Provide the (x, y) coordinate of the cell's center where the given text is located.  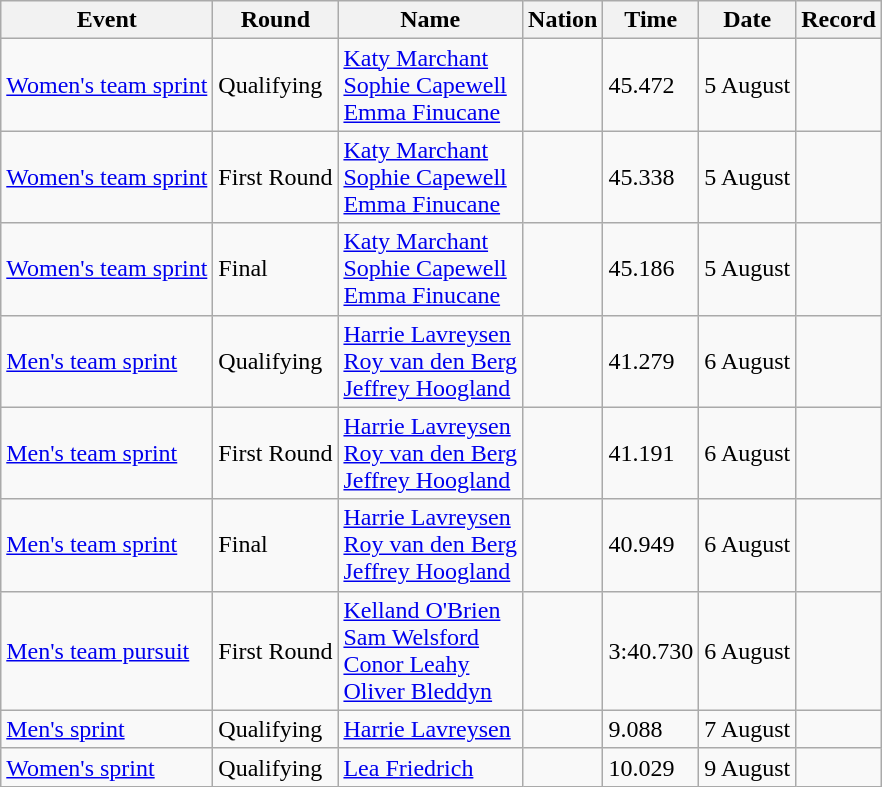
40.949 (651, 545)
3:40.730 (651, 650)
Harrie Lavreysen (430, 729)
45.472 (651, 85)
9.088 (651, 729)
41.191 (651, 453)
Women's sprint (107, 767)
Lea Friedrich (430, 767)
45.338 (651, 177)
Nation (563, 20)
45.186 (651, 269)
Kelland O'BrienSam WelsfordConor LeahyOliver Bleddyn (430, 650)
Men's team pursuit (107, 650)
Record (839, 20)
Time (651, 20)
9 August (748, 767)
Event (107, 20)
Round (276, 20)
Men's sprint (107, 729)
Date (748, 20)
41.279 (651, 361)
10.029 (651, 767)
Name (430, 20)
7 August (748, 729)
